Find where the given text appears and provide that cell's center as (X, Y) coordinate. 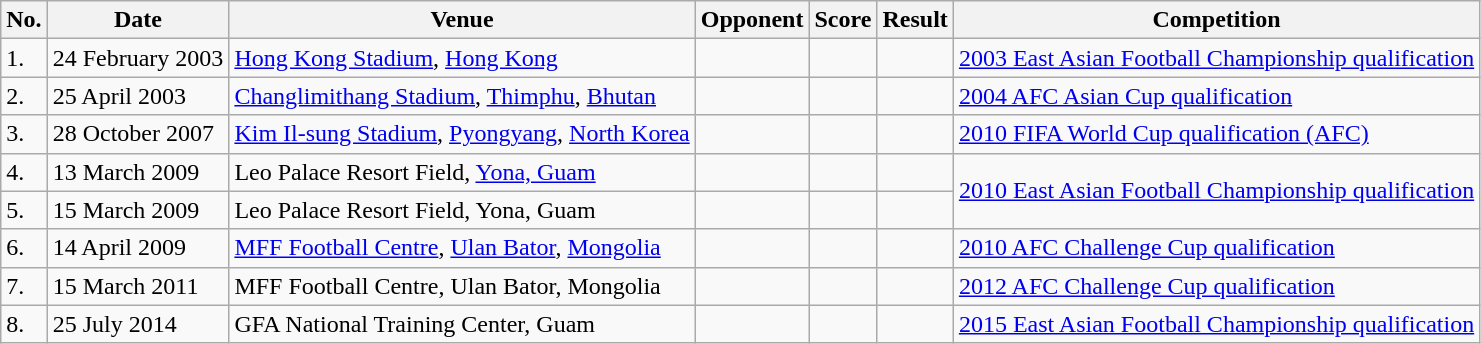
4. (24, 172)
13 March 2009 (138, 172)
2015 East Asian Football Championship qualification (1216, 324)
Kim Il-sung Stadium, Pyongyang, North Korea (462, 134)
Hong Kong Stadium, Hong Kong (462, 58)
15 March 2011 (138, 286)
3. (24, 134)
Venue (462, 20)
8. (24, 324)
2003 East Asian Football Championship qualification (1216, 58)
1. (24, 58)
28 October 2007 (138, 134)
No. (24, 20)
25 July 2014 (138, 324)
Opponent (752, 20)
2010 FIFA World Cup qualification (AFC) (1216, 134)
Date (138, 20)
Score (843, 20)
15 March 2009 (138, 210)
Competition (1216, 20)
2010 East Asian Football Championship qualification (1216, 191)
6. (24, 248)
24 February 2003 (138, 58)
2004 AFC Asian Cup qualification (1216, 96)
2. (24, 96)
5. (24, 210)
GFA National Training Center, Guam (462, 324)
14 April 2009 (138, 248)
Result (915, 20)
25 April 2003 (138, 96)
2012 AFC Challenge Cup qualification (1216, 286)
7. (24, 286)
2010 AFC Challenge Cup qualification (1216, 248)
Changlimithang Stadium, Thimphu, Bhutan (462, 96)
